Extract the (x, y) coordinate from the center of the cell holding the provided text.  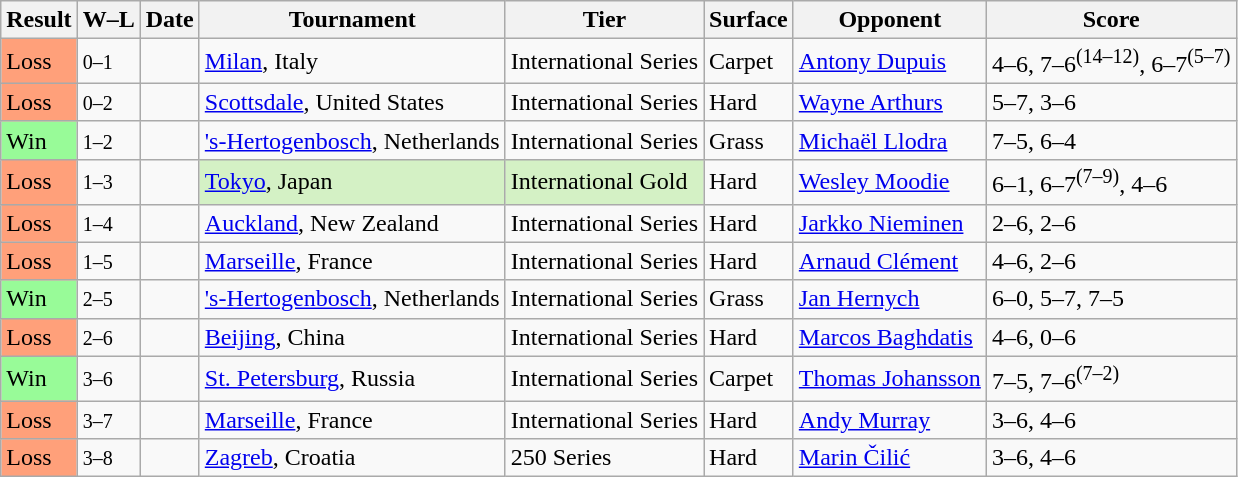
Beijing, China (352, 337)
Wesley Moodie (890, 182)
0–1 (108, 62)
3–7 (108, 420)
Wayne Arthurs (890, 102)
4–6, 7–6(14–12), 6–7(5–7) (1111, 62)
St. Petersburg, Russia (352, 378)
3–8 (108, 458)
Jarkko Nieminen (890, 223)
Scottsdale, United States (352, 102)
Michaël Llodra (890, 140)
Date (170, 20)
Tier (604, 20)
Arnaud Clément (890, 261)
Zagreb, Croatia (352, 458)
W–L (108, 20)
Marcos Baghdatis (890, 337)
Opponent (890, 20)
Surface (749, 20)
Tokyo, Japan (352, 182)
4–6, 0–6 (1111, 337)
Result (39, 20)
2–5 (108, 299)
1–5 (108, 261)
Milan, Italy (352, 62)
6–0, 5–7, 7–5 (1111, 299)
6–1, 6–7(7–9), 4–6 (1111, 182)
1–2 (108, 140)
1–3 (108, 182)
Auckland, New Zealand (352, 223)
2–6, 2–6 (1111, 223)
Score (1111, 20)
Tournament (352, 20)
International Gold (604, 182)
0–2 (108, 102)
3–6 (108, 378)
250 Series (604, 458)
Thomas Johansson (890, 378)
7–5, 6–4 (1111, 140)
Andy Murray (890, 420)
7–5, 7–6(7–2) (1111, 378)
Antony Dupuis (890, 62)
5–7, 3–6 (1111, 102)
Jan Hernych (890, 299)
1–4 (108, 223)
2–6 (108, 337)
Marin Čilić (890, 458)
4–6, 2–6 (1111, 261)
